Capture the cell that displays the provided text and extract its [X, Y] central coordinate. 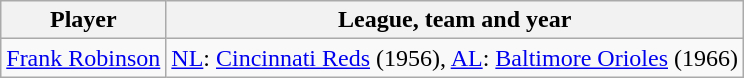
Frank Robinson [84, 58]
League, team and year [455, 20]
NL: Cincinnati Reds (1956), AL: Baltimore Orioles (1966) [455, 58]
Player [84, 20]
